Detect which cell encompasses the target text, then output its (X, Y) center coordinate. 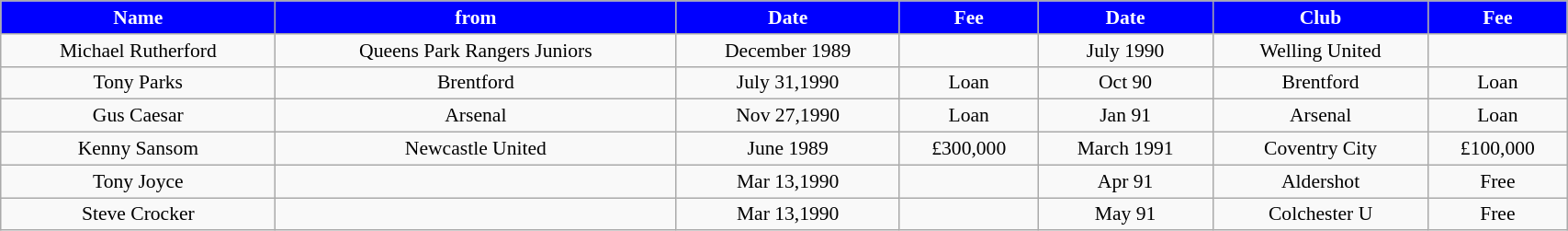
March 1991 (1125, 149)
Name (138, 17)
Coventry City (1321, 149)
December 1989 (788, 51)
Apr 91 (1125, 181)
Nov 27,1990 (788, 116)
Steve Crocker (138, 214)
Michael Rutherford (138, 51)
from (476, 17)
Oct 90 (1125, 83)
£100,000 (1497, 149)
June 1989 (788, 149)
Gus Caesar (138, 116)
Kenny Sansom (138, 149)
Newcastle United (476, 149)
July 31,1990 (788, 83)
July 1990 (1125, 51)
Queens Park Rangers Juniors (476, 51)
£300,000 (968, 149)
May 91 (1125, 214)
Colchester U (1321, 214)
Welling United (1321, 51)
Club (1321, 17)
Tony Joyce (138, 181)
Tony Parks (138, 83)
Jan 91 (1125, 116)
Aldershot (1321, 181)
